Pinpoint the cell where the given text exists, returning its (x, y) midpoint coordinate. 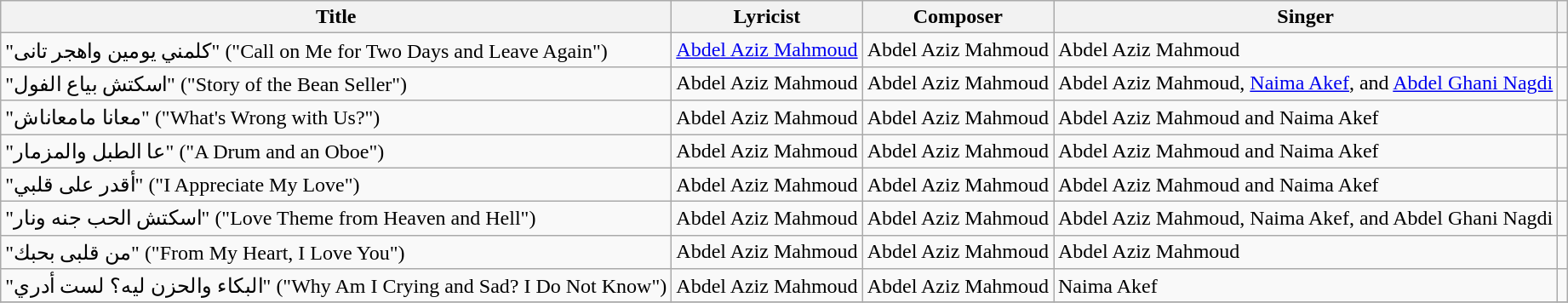
"أقدر على قلبي" ("I Appreciate My Love") (336, 185)
Naima Akef (1306, 286)
"عا الطبل والمزمار" ("A Drum and an Oboe") (336, 151)
Title (336, 17)
"اسكتش بياع الفول" ("Story of the Bean Seller") (336, 83)
"كلمني يومين واهجر تانى" ("Call on Me for Two Days and Leave Again") (336, 50)
Composer (958, 17)
Singer (1306, 17)
"معانا مامعاناش" ("What's Wrong with Us?") (336, 117)
"من قلبى بحبك" ("From My Heart, I Love You") (336, 252)
Lyricist (767, 17)
"البكاء والحزن ليه؟ لست أدري" ("Why Am I Crying and Sad? I Do Not Know") (336, 286)
"اسكتش الحب جنه ونار" ("Love Theme from Heaven and Hell") (336, 219)
